Output the [x, y] coordinate of the center of the cell containing the given text.  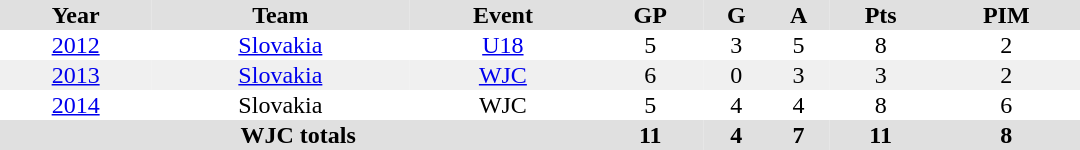
Year [76, 15]
0 [736, 75]
PIM [1006, 15]
Team [280, 15]
Event [502, 15]
2014 [76, 105]
Pts [881, 15]
U18 [502, 45]
G [736, 15]
GP [650, 15]
WJC totals [298, 135]
A [798, 15]
7 [798, 135]
2012 [76, 45]
2013 [76, 75]
